Identify which cell holds the provided text, then report its (x, y) central coordinate. 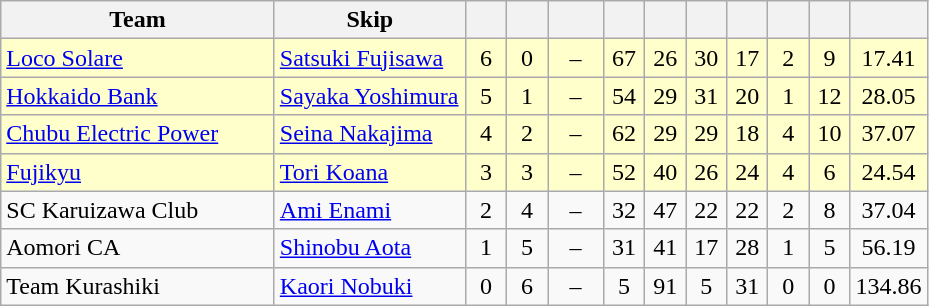
24 (748, 172)
62 (624, 134)
Ami Enami (370, 210)
Seina Nakajima (370, 134)
47 (666, 210)
24.54 (888, 172)
17.41 (888, 58)
20 (748, 96)
12 (830, 96)
37.07 (888, 134)
Kaori Nobuki (370, 286)
Loco Solare (138, 58)
Team Kurashiki (138, 286)
91 (666, 286)
30 (706, 58)
Satsuki Fujisawa (370, 58)
Team (138, 20)
Tori Koana (370, 172)
41 (666, 248)
32 (624, 210)
54 (624, 96)
37.04 (888, 210)
Skip (370, 20)
Fujikyu (138, 172)
Shinobu Aota (370, 248)
28 (748, 248)
Chubu Electric Power (138, 134)
Aomori CA (138, 248)
Hokkaido Bank (138, 96)
52 (624, 172)
Sayaka Yoshimura (370, 96)
8 (830, 210)
134.86 (888, 286)
56.19 (888, 248)
28.05 (888, 96)
18 (748, 134)
9 (830, 58)
SC Karuizawa Club (138, 210)
40 (666, 172)
10 (830, 134)
67 (624, 58)
